Return the (X, Y) coordinate for the center point of the cell that contains the specified text.  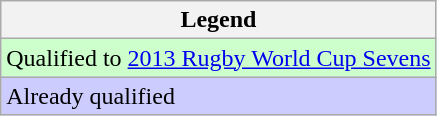
Legend (218, 20)
Qualified to 2013 Rugby World Cup Sevens (218, 58)
Already qualified (218, 96)
